Extract the (X, Y) coordinate from the center of the cell holding the provided text.  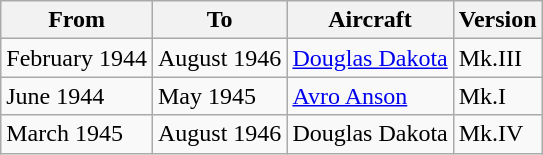
February 1944 (77, 58)
June 1944 (77, 96)
Aircraft (370, 20)
Mk.I (498, 96)
Mk.III (498, 58)
March 1945 (77, 134)
May 1945 (219, 96)
Avro Anson (370, 96)
To (219, 20)
Version (498, 20)
From (77, 20)
Mk.IV (498, 134)
